Detect which cell encompasses the target text, then output its [x, y] center coordinate. 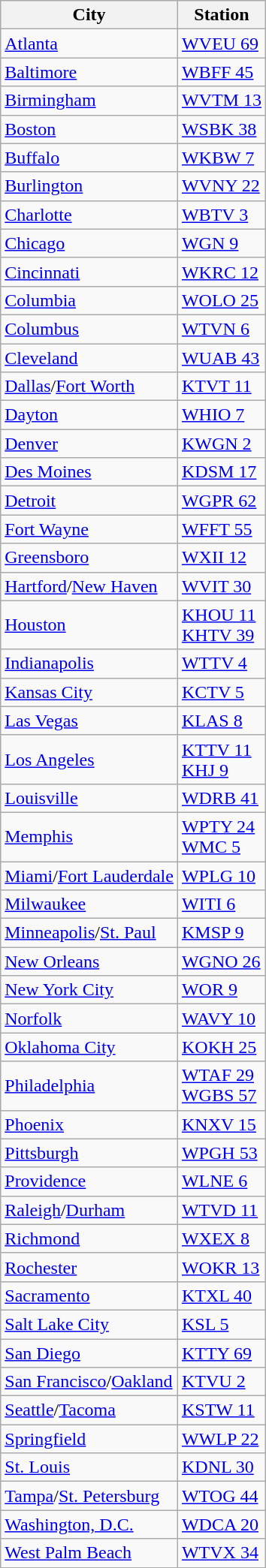
Houston [89, 624]
Kansas City [89, 692]
KMSP 9 [221, 933]
Baltimore [89, 72]
Atlanta [89, 44]
WPLG 10 [221, 876]
Seattle/Tacoma [89, 1410]
Chicago [89, 243]
Detroit [89, 501]
KTXL 40 [221, 1296]
San Francisco/Oakland [89, 1382]
Burlington [89, 186]
WXEX 8 [221, 1238]
Washington, D.C. [89, 1524]
Boston [89, 129]
Rochester [89, 1267]
WOKR 13 [221, 1267]
WBFF 45 [221, 72]
WXII 12 [221, 558]
Columbus [89, 329]
Springfield [89, 1439]
WGPR 62 [221, 501]
WPGH 53 [221, 1153]
WWLP 22 [221, 1439]
WTVD 11 [221, 1210]
KSTW 11 [221, 1410]
KDSM 17 [221, 472]
WUAB 43 [221, 358]
WFFT 55 [221, 529]
St. Louis [89, 1467]
Sacramento [89, 1296]
Raleigh/Durham [89, 1210]
Salt Lake City [89, 1324]
Buffalo [89, 158]
Cleveland [89, 358]
Memphis [89, 836]
WKBW 7 [221, 158]
Phoenix [89, 1124]
KNXV 15 [221, 1124]
KTVU 2 [221, 1382]
Milwaukee [89, 904]
Los Angeles [89, 760]
Dallas/Fort Worth [89, 387]
KHOU 11KHTV 39 [221, 624]
Norfolk [89, 1019]
KSL 5 [221, 1324]
WHIO 7 [221, 415]
WGN 9 [221, 243]
Columbia [89, 300]
WTTV 4 [221, 664]
Minneapolis/St. Paul [89, 933]
WVIT 30 [221, 586]
WTVN 6 [221, 329]
WVNY 22 [221, 186]
West Palm Beach [89, 1553]
Philadelphia [89, 1085]
Birmingham [89, 101]
KOKH 25 [221, 1047]
WSBK 38 [221, 129]
Tampa/St. Petersburg [89, 1496]
WOLO 25 [221, 300]
WTAF 29WGBS 57 [221, 1085]
Fort Wayne [89, 529]
Dayton [89, 415]
Des Moines [89, 472]
KTTV 11KHJ 9 [221, 760]
KDNL 30 [221, 1467]
WDRB 41 [221, 798]
KCTV 5 [221, 692]
Charlotte [89, 215]
KLAS 8 [221, 721]
WTOG 44 [221, 1496]
Station [221, 15]
WLNE 6 [221, 1181]
WGNO 26 [221, 962]
WDCA 20 [221, 1524]
WTVX 34 [221, 1553]
Cincinnati [89, 272]
Greensboro [89, 558]
KTTY 69 [221, 1353]
WPTY 24WMC 5 [221, 836]
New York City [89, 990]
WVTM 13 [221, 101]
WOR 9 [221, 990]
KTVT 11 [221, 387]
WITI 6 [221, 904]
Indianapolis [89, 664]
Pittsburgh [89, 1153]
New Orleans [89, 962]
Providence [89, 1181]
Miami/Fort Lauderdale [89, 876]
WVEU 69 [221, 44]
KWGN 2 [221, 444]
Oklahoma City [89, 1047]
Richmond [89, 1238]
City [89, 15]
Louisville [89, 798]
WAVY 10 [221, 1019]
WKRC 12 [221, 272]
Las Vegas [89, 721]
Denver [89, 444]
WBTV 3 [221, 215]
Hartford/New Haven [89, 586]
San Diego [89, 1353]
